Determine the (X, Y) coordinate at the center of the cell enclosing the given text.  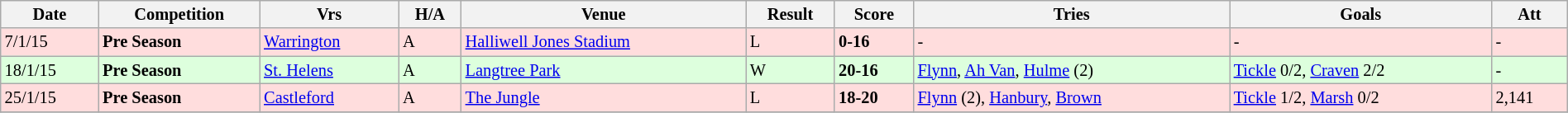
Castleford (329, 97)
18-20 (873, 97)
Goals (1361, 14)
Result (791, 14)
W (791, 70)
Flynn (2), Hanbury, Brown (1072, 97)
Flynn, Ah Van, Hulme (2) (1072, 70)
18/1/15 (50, 70)
Att (1530, 14)
Langtree Park (604, 70)
Tries (1072, 14)
Score (873, 14)
0-16 (873, 42)
Competition (179, 14)
25/1/15 (50, 97)
7/1/15 (50, 42)
The Jungle (604, 97)
20-16 (873, 70)
Vrs (329, 14)
St. Helens (329, 70)
Venue (604, 14)
Warrington (329, 42)
H/A (430, 14)
Tickle 0/2, Craven 2/2 (1361, 70)
Tickle 1/2, Marsh 0/2 (1361, 97)
Date (50, 14)
2,141 (1530, 97)
Halliwell Jones Stadium (604, 42)
